Detect which cell encompasses the target text, then output its (X, Y) center coordinate. 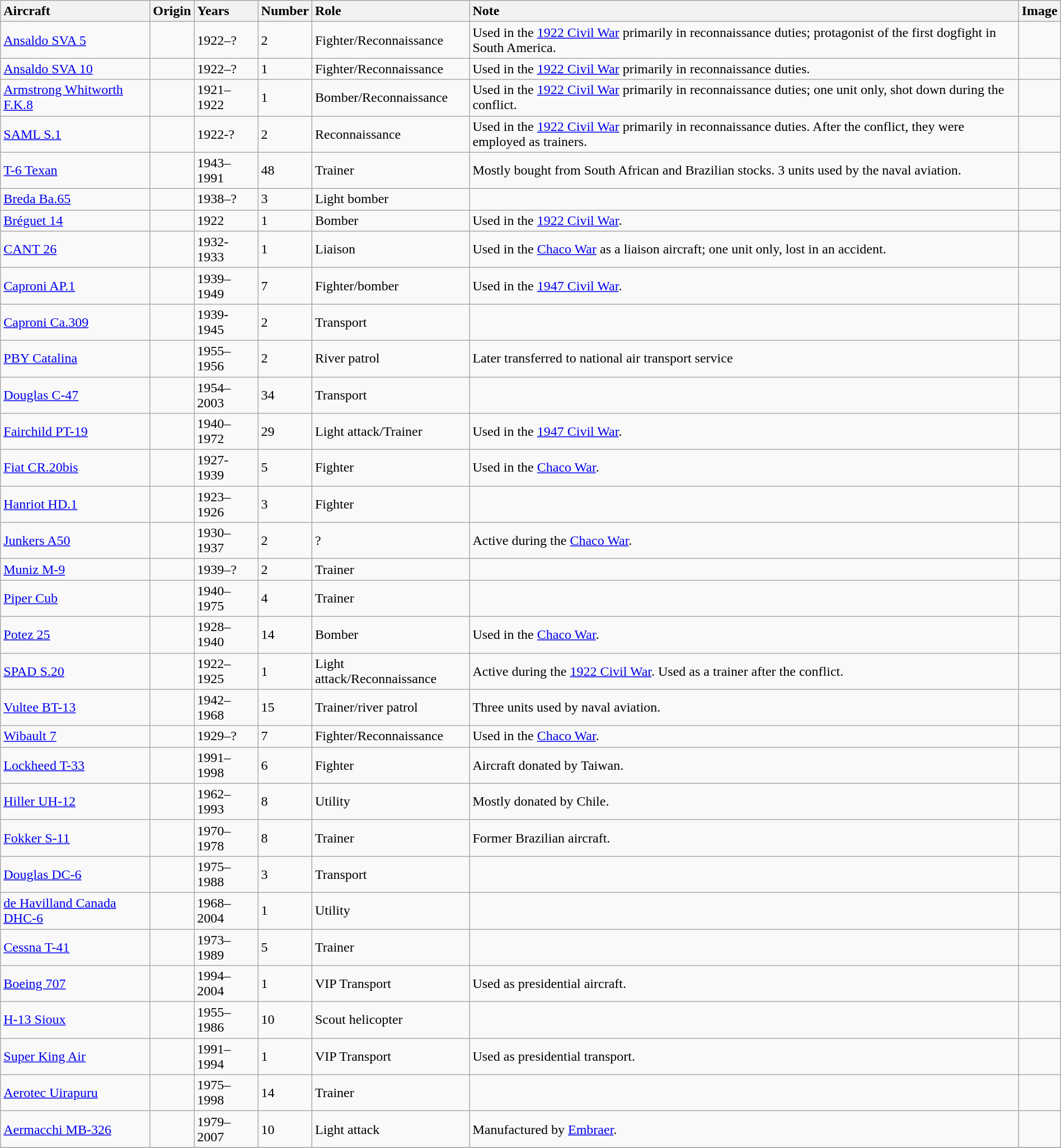
1954–2003 (226, 395)
Reconnaissance (391, 134)
Aermacchi MB-326 (75, 1129)
1939-1945 (226, 322)
1973–1989 (226, 947)
1922-? (226, 134)
Light attack/Reconnaissance (391, 671)
Vultee BT-13 (75, 707)
Used in the 1922 Civil War primarily in reconnaissance duties; one unit only, shot down during the conflict. (744, 97)
Used in the 1922 Civil War primarily in reconnaissance duties; protagonist of the first dogfight in South America. (744, 40)
Hanriot HD.1 (75, 505)
Used in the Chaco War as a liaison aircraft; one unit only, lost in an accident. (744, 250)
Breda Ba.65 (75, 199)
Piper Cub (75, 599)
1923–1926 (226, 505)
1939–? (226, 570)
Junkers A50 (75, 540)
Douglas DC-6 (75, 874)
Wibault 7 (75, 736)
Light attack (391, 1129)
River patrol (391, 358)
Aircraft (75, 11)
1940–1975 (226, 599)
48 (285, 170)
Potez 25 (75, 634)
1994–2004 (226, 984)
1922–1925 (226, 671)
1922 (226, 220)
Mostly donated by Chile. (744, 801)
Light bomber (391, 199)
15 (285, 707)
? (391, 540)
Fokker S-11 (75, 838)
Caproni AP.1 (75, 285)
1975–1998 (226, 1093)
Ansaldo SVA 5 (75, 40)
1962–1993 (226, 801)
Fairchild PT-19 (75, 432)
Hiller UH-12 (75, 801)
PBY Catalina (75, 358)
Douglas C-47 (75, 395)
1968–2004 (226, 911)
Caproni Ca.309 (75, 322)
1921–1922 (226, 97)
Image (1040, 11)
Mostly bought from South African and Brazilian stocks. 3 units used by the naval aviation. (744, 170)
1979–2007 (226, 1129)
Note (744, 11)
Fighter/bomber (391, 285)
34 (285, 395)
Years (226, 11)
H-13 Sioux (75, 1020)
Number (285, 11)
Light attack/Trainer (391, 432)
Used in the 1922 Civil War. (744, 220)
de Havilland Canada DHC-6 (75, 911)
Armstrong Whitworth F.K.8 (75, 97)
Super King Air (75, 1056)
1991–1994 (226, 1056)
1932-1933 (226, 250)
1955–1986 (226, 1020)
1942–1968 (226, 707)
1940–1972 (226, 432)
1929–? (226, 736)
29 (285, 432)
1943–1991 (226, 170)
Manufactured by Embraer. (744, 1129)
Trainer/river patrol (391, 707)
1970–1978 (226, 838)
Ansaldo SVA 10 (75, 69)
1939–1949 (226, 285)
Bréguet 14 (75, 220)
Used as presidential transport. (744, 1056)
Former Brazilian aircraft. (744, 838)
Active during the 1922 Civil War. Used as a trainer after the conflict. (744, 671)
Aerotec Uirapuru (75, 1093)
SAML S.1 (75, 134)
1975–1988 (226, 874)
Used in the 1922 Civil War primarily in reconnaissance duties. After the conflict, they were employed as trainers. (744, 134)
1938–? (226, 199)
1955–1956 (226, 358)
Boeing 707 (75, 984)
Lockheed T-33 (75, 765)
1930–1937 (226, 540)
Muniz M-9 (75, 570)
CANT 26 (75, 250)
Origin (172, 11)
SPAD S.20 (75, 671)
Role (391, 11)
Later transferred to national air transport service (744, 358)
Used in the 1922 Civil War primarily in reconnaissance duties. (744, 69)
6 (285, 765)
Cessna T-41 (75, 947)
Bomber/Reconnaissance (391, 97)
Aircraft donated by Taiwan. (744, 765)
1928–1940 (226, 634)
Three units used by naval aviation. (744, 707)
1927-1939 (226, 468)
T-6 Texan (75, 170)
Used as presidential aircraft. (744, 984)
Scout helicopter (391, 1020)
1991–1998 (226, 765)
Active during the Chaco War. (744, 540)
Fiat CR.20bis (75, 468)
4 (285, 599)
Liaison (391, 250)
